Locate the cell with the specified text and output its (X, Y) center coordinate. 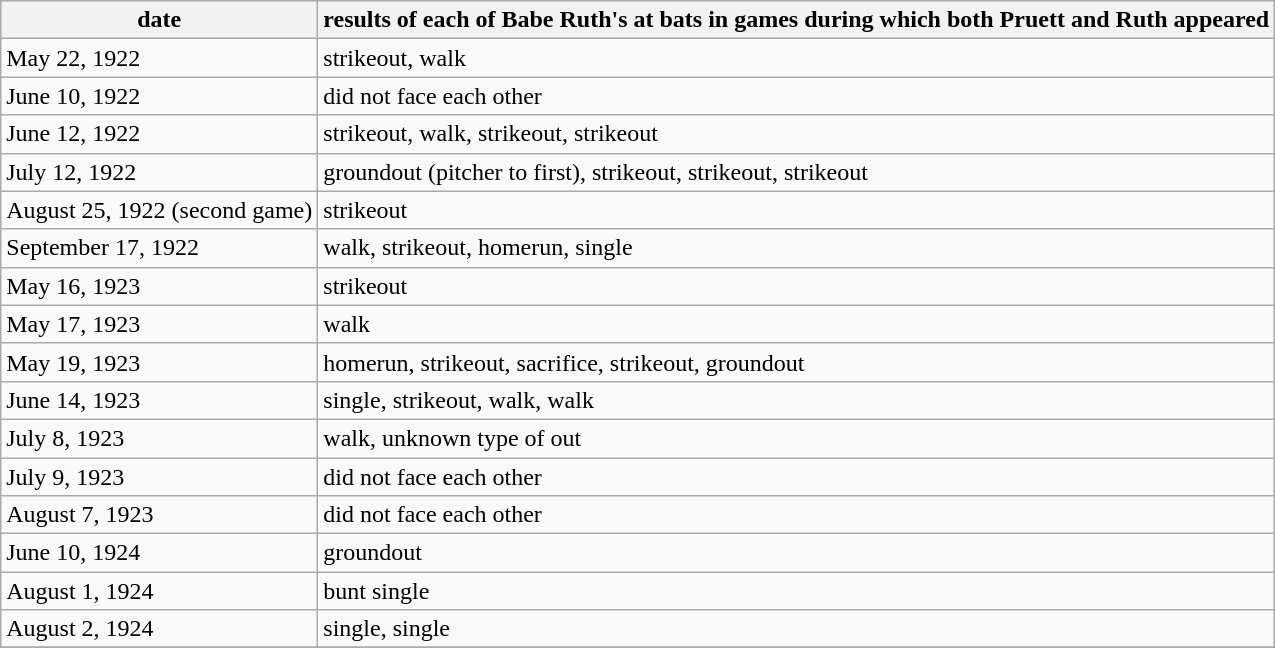
July 12, 1922 (160, 172)
August 25, 1922 (second game) (160, 210)
June 10, 1922 (160, 96)
single, single (796, 629)
homerun, strikeout, sacrifice, strikeout, groundout (796, 362)
bunt single (796, 591)
walk (796, 324)
groundout (pitcher to first), strikeout, strikeout, strikeout (796, 172)
groundout (796, 553)
May 17, 1923 (160, 324)
September 17, 1922 (160, 248)
walk, unknown type of out (796, 438)
July 8, 1923 (160, 438)
May 19, 1923 (160, 362)
date (160, 20)
August 2, 1924 (160, 629)
May 16, 1923 (160, 286)
results of each of Babe Ruth's at bats in games during which both Pruett and Ruth appeared (796, 20)
July 9, 1923 (160, 477)
August 7, 1923 (160, 515)
June 12, 1922 (160, 134)
strikeout, walk (796, 58)
August 1, 1924 (160, 591)
single, strikeout, walk, walk (796, 400)
May 22, 1922 (160, 58)
walk, strikeout, homerun, single (796, 248)
strikeout, walk, strikeout, strikeout (796, 134)
June 10, 1924 (160, 553)
June 14, 1923 (160, 400)
